Identify which cell holds the provided text, then report its [x, y] central coordinate. 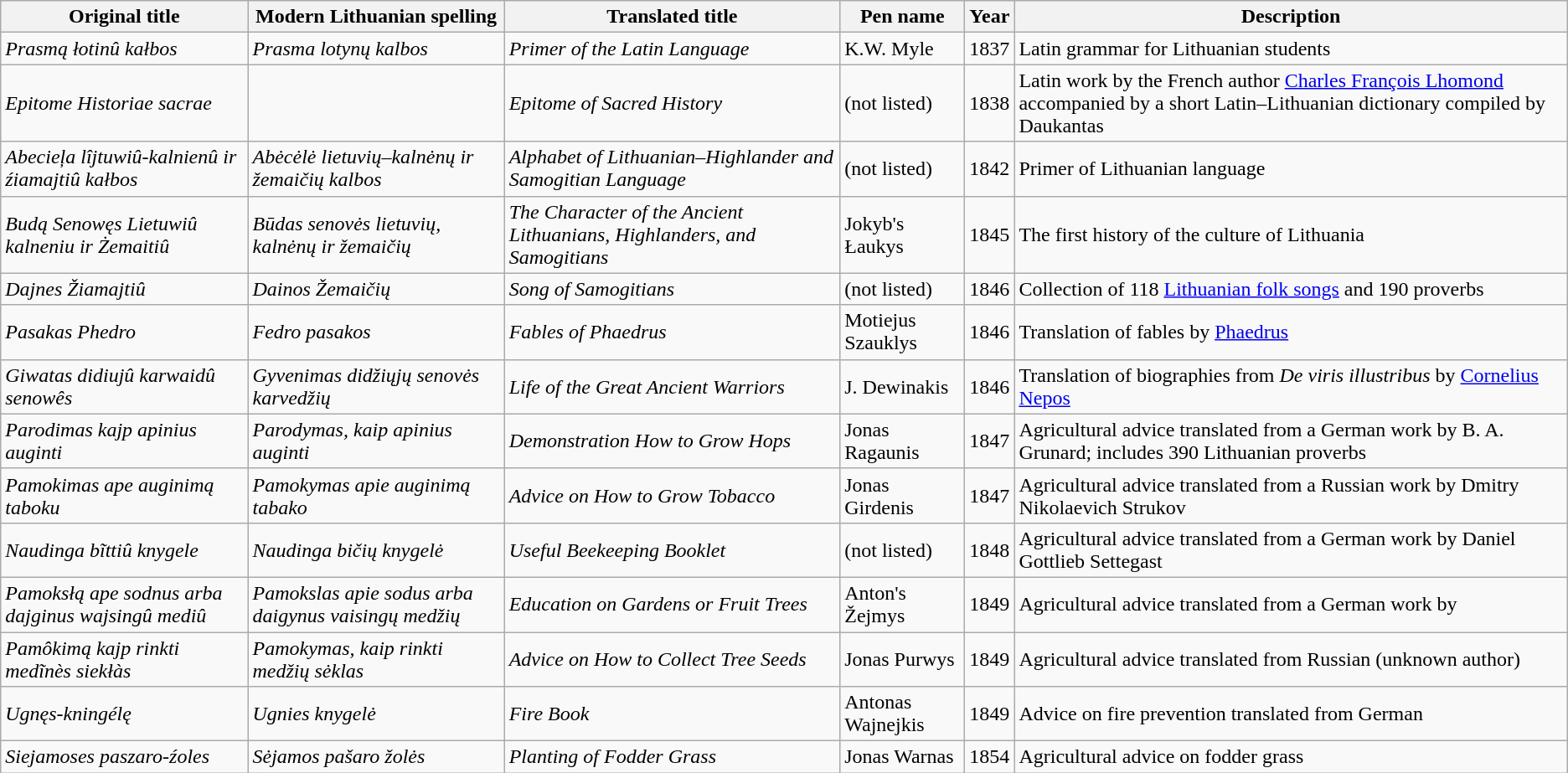
Useful Beekeeping Booklet [672, 549]
Pamokslas apie sodus arba daigynus vaisingų medžių [376, 605]
The first history of the culture of Lithuania [1291, 234]
Song of Samogitians [672, 289]
Epitome Historiae sacrae [124, 103]
K.W. Myle [903, 49]
Anton's Žejmys [903, 605]
Latin work by the French author Charles François Lhomond accompanied by a short Latin–Lithuanian dictionary compiled by Daukantas [1291, 103]
Original title [124, 17]
Pamokimas ape auginimą taboku [124, 496]
Budą Senowęs Lietuwiû kalneniu ir Żemaitiû [124, 234]
Agricultural advice translated from a German work by B. A. Grunard; includes 390 Lithuanian proverbs [1291, 441]
Prasmą łotinû kałbos [124, 49]
Epitome of Sacred History [672, 103]
Pen name [903, 17]
Jokyb's Łaukys [903, 234]
Jonas Girdenis [903, 496]
Latin grammar for Lithuanian students [1291, 49]
Jonas Ragaunis [903, 441]
J. Dewinakis [903, 387]
Primer of Lithuanian language [1291, 169]
Advice on How to Grow Tobacco [672, 496]
Abecieļa lîjtuwiû-kalnienû ir źiamajtiû kałbos [124, 169]
1842 [990, 169]
Pamoksłą ape sodnus arba dajginus wajsingû mediû [124, 605]
Advice on How to Collect Tree Seeds [672, 658]
Antonas Wajnejkis [903, 714]
Year [990, 17]
Agricultural advice translated from a German work by Daniel Gottlieb Settegast [1291, 549]
Abėcėlė lietuvių–kalnėnų ir žemaičių kalbos [376, 169]
Life of the Great Ancient Warriors [672, 387]
Sėjamos pašaro žolės [376, 757]
Giwatas didiujû karwaidû senowês [124, 387]
Translation of fables by Phaedrus [1291, 332]
Pamokymas, kaip rinkti medžių sėklas [376, 658]
Advice on fire prevention translated from German [1291, 714]
Description [1291, 17]
Translated title [672, 17]
Fables of Phaedrus [672, 332]
Agricultural advice on fodder grass [1291, 757]
Gyvenimas didžiųjų senovės karvedžių [376, 387]
Parodimas kajp apinius auginti [124, 441]
Pasakas Phedro [124, 332]
1838 [990, 103]
Siejamoses paszaro-źoles [124, 757]
Agricultural advice translated from a German work by [1291, 605]
Modern Lithuanian spelling [376, 17]
Būdas senovės lietuvių, kalnėnų ir žemaičių [376, 234]
Alphabet of Lithuanian–Highlander and Samogitian Language [672, 169]
Planting of Fodder Grass [672, 757]
1837 [990, 49]
Education on Gardens or Fruit Trees [672, 605]
1848 [990, 549]
Fire Book [672, 714]
Agricultural advice translated from Russian (unknown author) [1291, 658]
The Character of the Ancient Lithuanians, Highlanders, and Samogitians [672, 234]
1854 [990, 757]
Dainos Žemaičių [376, 289]
Ugnęs-kningélę [124, 714]
Demonstration How to Grow Hops [672, 441]
Jonas Warnas [903, 757]
1845 [990, 234]
Ugnies knygelė [376, 714]
Prasma lotynų kalbos [376, 49]
Agricultural advice translated from a Russian work by Dmitry Nikolaevich Strukov [1291, 496]
Motiejus Szauklys [903, 332]
Naudinga bĩttiû knygele [124, 549]
Fedro pasakos [376, 332]
Primer of the Latin Language [672, 49]
Dajnes Žiamajtiû [124, 289]
Collection of 118 Lithuanian folk songs and 190 proverbs [1291, 289]
Parodymas, kaip apinius auginti [376, 441]
Naudinga bičių knygelė [376, 549]
Translation of biographies from De viris illustribus by Cornelius Nepos [1291, 387]
Pamokymas apie auginimą tabako [376, 496]
Jonas Purwys [903, 658]
Pamôkimą kajp rinkti medĩnès siekłàs [124, 658]
